Identify which cell holds the provided text, then report its [X, Y] central coordinate. 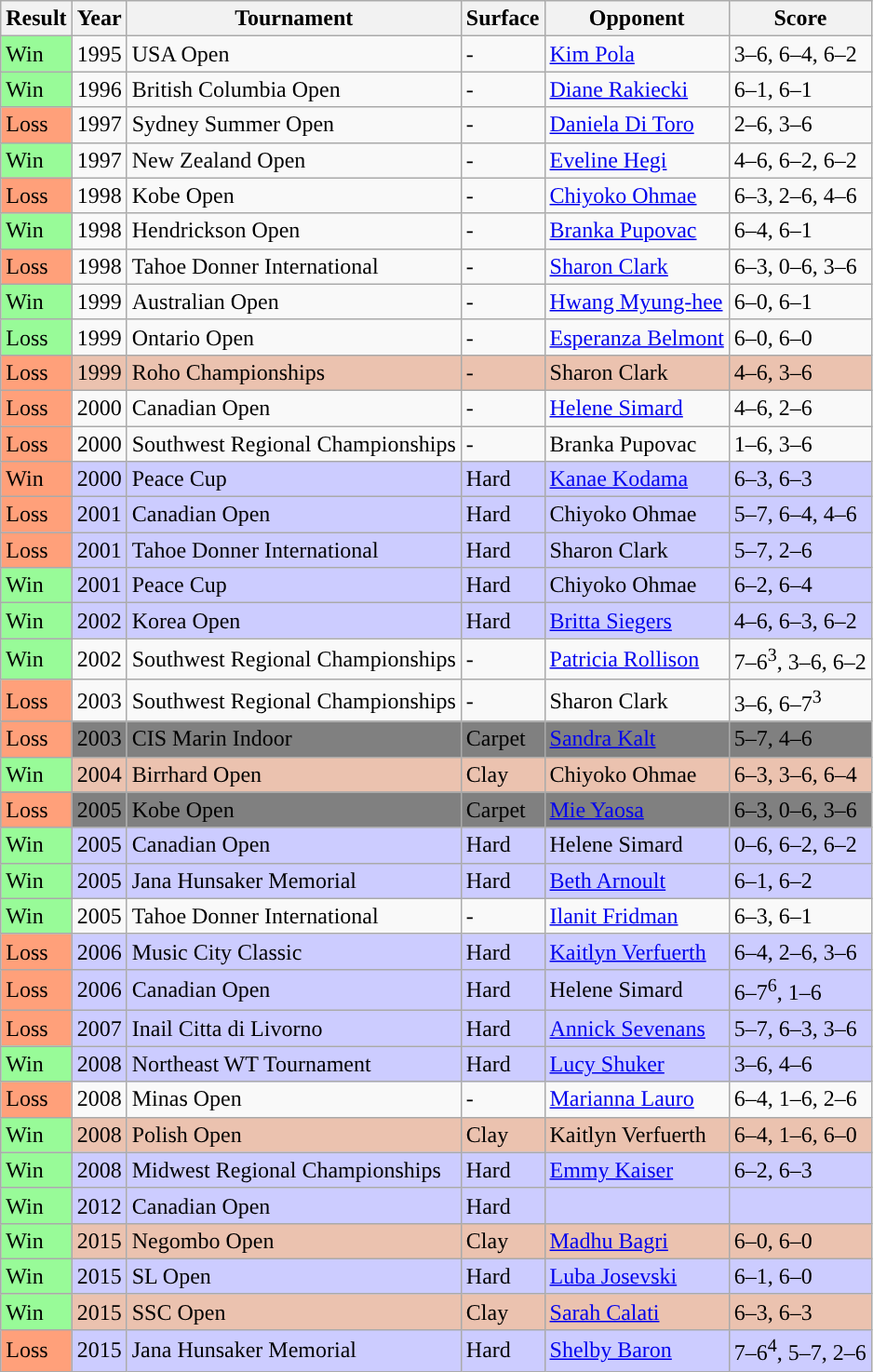
7–64, 5–7, 2–6 [800, 1352]
6–3, 2–6, 4–6 [800, 195]
Sarah Calati [637, 1311]
Daniela Di Toro [637, 125]
Korea Open [294, 621]
6–4, 2–6, 3–6 [800, 951]
Minas Open [294, 1099]
6–4, 1–6, 6–0 [800, 1135]
Emmy Kaiser [637, 1170]
Sydney Summer Open [294, 125]
Northeast WT Tournament [294, 1064]
4–6, 6–2, 6–2 [800, 160]
1996 [99, 89]
Ilanit Fridman [637, 916]
SL Open [294, 1276]
Score [800, 19]
Lucy Shuker [637, 1064]
6–0, 6–1 [800, 302]
Madhu Bagri [637, 1241]
6–76, 1–6 [800, 990]
1–6, 3–6 [800, 444]
Kim Pola [637, 54]
6–3, 3–6, 6–4 [800, 774]
1995 [99, 54]
3–6, 4–6 [800, 1064]
Annick Sevenans [637, 1029]
4–6, 2–6 [800, 408]
Tournament [294, 19]
5–7, 6–4, 4–6 [800, 515]
6–2, 6–4 [800, 585]
6–1, 6–1 [800, 89]
Kanae Kodama [637, 479]
2012 [99, 1205]
Polish Open [294, 1135]
6–4, 6–1 [800, 231]
Result [36, 19]
Patricia Rollison [637, 659]
Eveline Hegi [637, 160]
2007 [99, 1029]
Negombo Open [294, 1241]
5–7, 4–6 [800, 739]
Inail Citta di Livorno [294, 1029]
6–1, 6–2 [800, 881]
Esperanza Belmont [637, 337]
Midwest Regional Championships [294, 1170]
Roho Championships [294, 372]
5–7, 6–3, 3–6 [800, 1029]
Birrhard Open [294, 774]
6–2, 6–3 [800, 1170]
Mie Yaosa [637, 810]
New Zealand Open [294, 160]
SSC Open [294, 1311]
4–6, 6–3, 6–2 [800, 621]
Australian Open [294, 302]
6–4, 1–6, 2–6 [800, 1099]
4–6, 3–6 [800, 372]
Beth Arnoult [637, 881]
2–6, 3–6 [800, 125]
USA Open [294, 54]
British Columbia Open [294, 89]
5–7, 2–6 [800, 550]
Britta Siegers [637, 621]
Music City Classic [294, 951]
Ontario Open [294, 337]
Opponent [637, 19]
6–3, 6–1 [800, 916]
3–6, 6–4, 6–2 [800, 54]
3–6, 6–73 [800, 700]
Hwang Myung-hee [637, 302]
Sandra Kalt [637, 739]
7–63, 3–6, 6–2 [800, 659]
CIS Marin Indoor [294, 739]
Diane Rakiecki [637, 89]
Luba Josevski [637, 1276]
Surface [503, 19]
Marianna Lauro [637, 1099]
6–1, 6–0 [800, 1276]
Hendrickson Open [294, 231]
2004 [99, 774]
Shelby Baron [637, 1352]
0–6, 6–2, 6–2 [800, 845]
Year [99, 19]
